Output the (X, Y) coordinate of the center of the cell containing the given text.  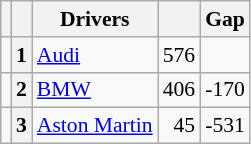
-170 (225, 90)
576 (180, 55)
406 (180, 90)
Drivers (95, 19)
Audi (95, 55)
2 (22, 90)
3 (22, 126)
Gap (225, 19)
BMW (95, 90)
Aston Martin (95, 126)
1 (22, 55)
-531 (225, 126)
45 (180, 126)
